Output the (x, y) coordinate of the center of the cell containing the given text.  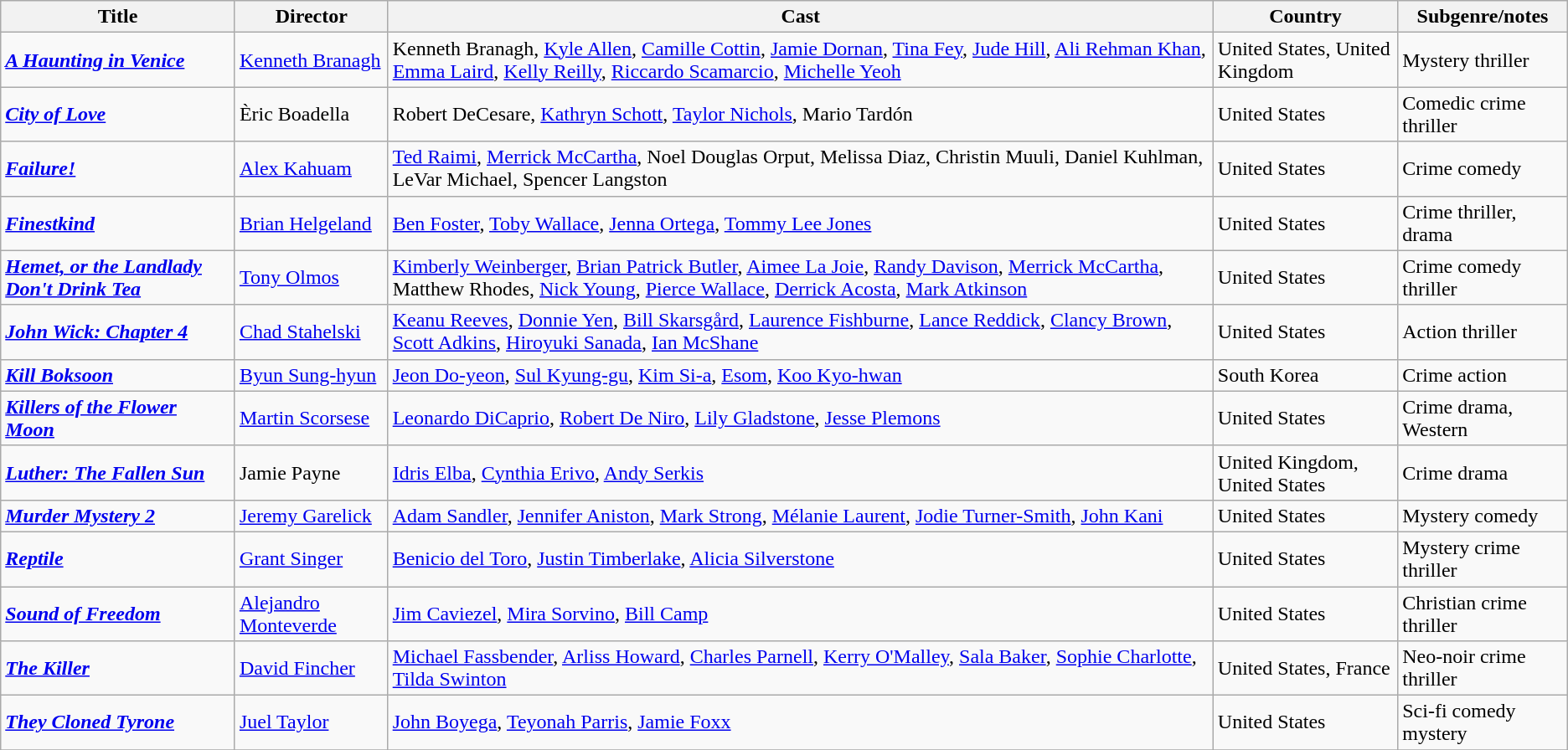
City of Love (118, 114)
John Boyega, Teyonah Parris, Jamie Foxx (801, 723)
Crime thriller, drama (1483, 223)
Byun Sung-hyun (312, 375)
The Killer (118, 668)
Idris Elba, Cynthia Erivo, Andy Serkis (801, 472)
South Korea (1305, 375)
Title (118, 17)
Crime comedy thriller (1483, 278)
Failure! (118, 169)
Martin Scorsese (312, 419)
Grant Singer (312, 559)
Jamie Payne (312, 472)
Juel Taylor (312, 723)
Adam Sandler, Jennifer Aniston, Mark Strong, Mélanie Laurent, Jodie Turner-Smith, John Kani (801, 516)
Crime drama (1483, 472)
Alejandro Monteverde (312, 613)
Jim Caviezel, Mira Sorvino, Bill Camp (801, 613)
Mystery comedy (1483, 516)
Kill Boksoon (118, 375)
Luther: The Fallen Sun (118, 472)
Director (312, 17)
Neo-noir crime thriller (1483, 668)
Jeremy Garelick (312, 516)
Brian Helgeland (312, 223)
Robert DeCesare, Kathryn Schott, Taylor Nichols, Mario Tardón (801, 114)
Tony Olmos (312, 278)
Keanu Reeves, Donnie Yen, Bill Skarsgård, Laurence Fishburne, Lance Reddick, Clancy Brown, Scott Adkins, Hiroyuki Sanada, Ian McShane (801, 331)
Cast (801, 17)
Sound of Freedom (118, 613)
Chad Stahelski (312, 331)
Crime action (1483, 375)
Alex Kahuam (312, 169)
John Wick: Chapter 4 (118, 331)
United States, France (1305, 668)
Subgenre/notes (1483, 17)
Murder Mystery 2 (118, 516)
Action thriller (1483, 331)
Ted Raimi, Merrick McCartha, Noel Douglas Orput, Melissa Diaz, Christin Muuli, Daniel Kuhlman, LeVar Michael, Spencer Langston (801, 169)
Reptile (118, 559)
Ben Foster, Toby Wallace, Jenna Ortega, Tommy Lee Jones (801, 223)
United Kingdom, United States (1305, 472)
Finestkind (118, 223)
Michael Fassbender, Arliss Howard, Charles Parnell, Kerry O'Malley, Sala Baker, Sophie Charlotte, Tilda Swinton (801, 668)
Mystery crime thriller (1483, 559)
Èric Boadella (312, 114)
Crime drama, Western (1483, 419)
Christian crime thriller (1483, 613)
United States, United Kingdom (1305, 60)
Kenneth Branagh (312, 60)
A Haunting in Venice (118, 60)
David Fincher (312, 668)
Hemet, or the Landlady Don't Drink Tea (118, 278)
Sci-fi comedy mystery (1483, 723)
Country (1305, 17)
Crime comedy (1483, 169)
Killers of the Flower Moon (118, 419)
They Cloned Tyrone (118, 723)
Benicio del Toro, Justin Timberlake, Alicia Silverstone (801, 559)
Leonardo DiCaprio, Robert De Niro, Lily Gladstone, Jesse Plemons (801, 419)
Mystery thriller (1483, 60)
Jeon Do-yeon, Sul Kyung-gu, Kim Si-a, Esom, Koo Kyo-hwan (801, 375)
Comedic crime thriller (1483, 114)
